Return (x, y) of the center of cell containing provided text 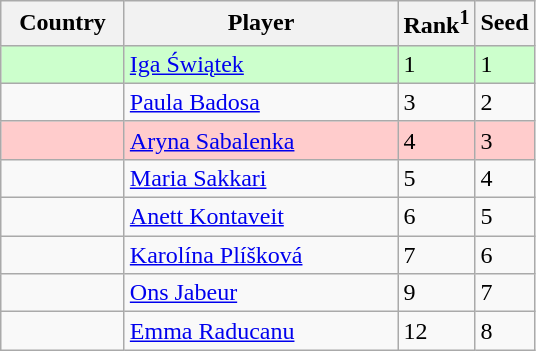
Maria Sakkari (261, 178)
Ons Jabeur (261, 293)
2 (504, 102)
9 (436, 293)
Aryna Sabalenka (261, 140)
12 (436, 331)
Rank1 (436, 24)
Country (63, 24)
Iga Świątek (261, 64)
Karolína Plíšková (261, 255)
Anett Kontaveit (261, 217)
Seed (504, 24)
8 (504, 331)
Emma Raducanu (261, 331)
Player (261, 24)
Paula Badosa (261, 102)
